Provide the [x, y] coordinate of the cell's center where the given text is located.  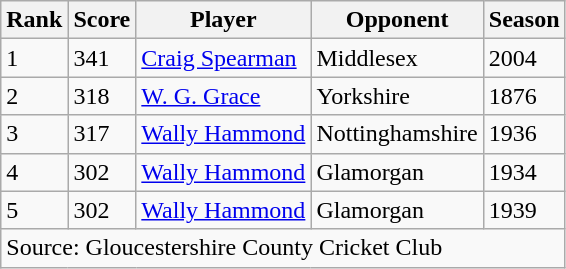
1 [34, 58]
Source: Gloucestershire County Cricket Club [283, 248]
1936 [524, 134]
2004 [524, 58]
3 [34, 134]
318 [102, 96]
Yorkshire [397, 96]
Nottinghamshire [397, 134]
Player [224, 20]
1876 [524, 96]
2 [34, 96]
Middlesex [397, 58]
341 [102, 58]
Season [524, 20]
W. G. Grace [224, 96]
Score [102, 20]
5 [34, 210]
Rank [34, 20]
Craig Spearman [224, 58]
4 [34, 172]
317 [102, 134]
Opponent [397, 20]
1934 [524, 172]
1939 [524, 210]
